Extract the [x, y] coordinate from the center of the cell holding the provided text.  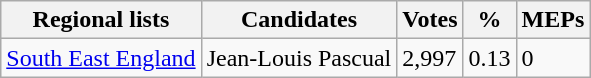
Jean-Louis Pascual [299, 58]
Candidates [299, 20]
2,997 [430, 58]
0.13 [490, 58]
Votes [430, 20]
South East England [101, 58]
MEPs [553, 20]
Regional lists [101, 20]
% [490, 20]
0 [553, 58]
